Locate the cell with the specified text and output its (x, y) center coordinate. 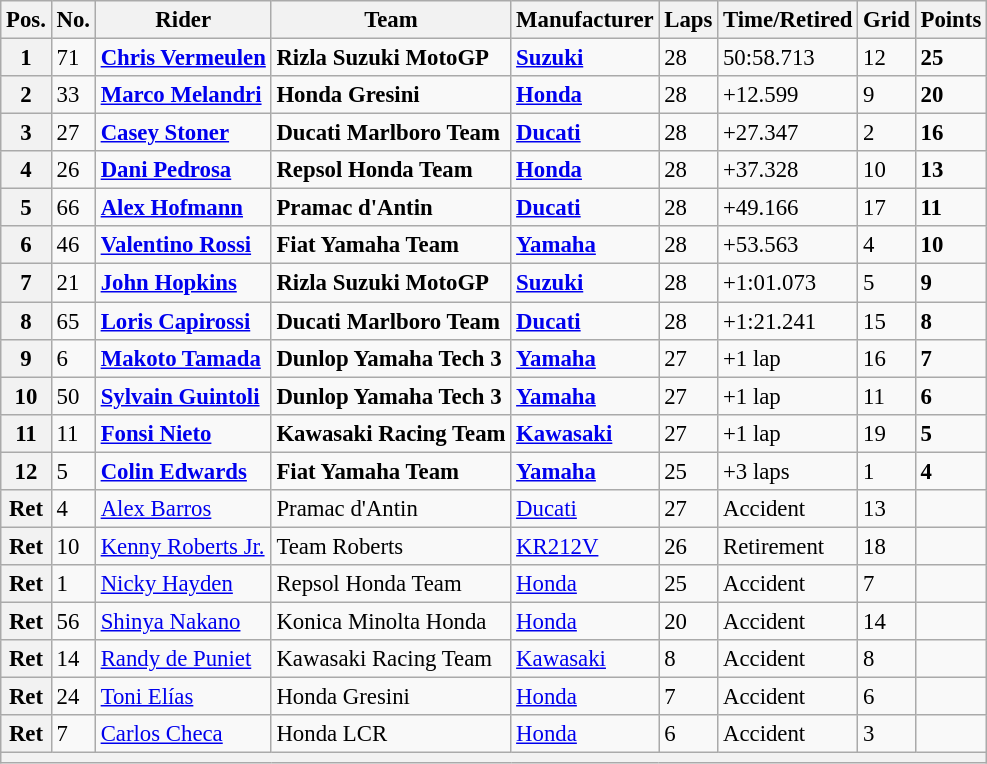
Carlos Checa (183, 734)
+1:01.073 (788, 283)
Alex Barros (183, 509)
Points (950, 20)
50 (73, 396)
Manufacturer (585, 20)
No. (73, 20)
Toni Elías (183, 697)
Loris Capirossi (183, 321)
65 (73, 321)
Fonsi Nieto (183, 433)
18 (886, 546)
Marco Melandri (183, 95)
Team Roberts (391, 546)
33 (73, 95)
+3 laps (788, 471)
Randy de Puniet (183, 659)
Rider (183, 20)
+1:21.241 (788, 321)
+53.563 (788, 245)
Dani Pedrosa (183, 170)
Shinya Nakano (183, 621)
Retirement (788, 546)
Pos. (26, 20)
Casey Stoner (183, 133)
Team (391, 20)
50:58.713 (788, 58)
Colin Edwards (183, 471)
21 (73, 283)
71 (73, 58)
+49.166 (788, 208)
Konica Minolta Honda (391, 621)
17 (886, 208)
24 (73, 697)
+12.599 (788, 95)
+27.347 (788, 133)
Nicky Hayden (183, 584)
56 (73, 621)
Alex Hofmann (183, 208)
+37.328 (788, 170)
15 (886, 321)
Sylvain Guintoli (183, 396)
Makoto Tamada (183, 358)
John Hopkins (183, 283)
Valentino Rossi (183, 245)
66 (73, 208)
Time/Retired (788, 20)
Honda LCR (391, 734)
19 (886, 433)
KR212V (585, 546)
Kenny Roberts Jr. (183, 546)
Laps (688, 20)
46 (73, 245)
Chris Vermeulen (183, 58)
Grid (886, 20)
